Search for the cell housing the specified text and yield its (x, y) center coordinate. 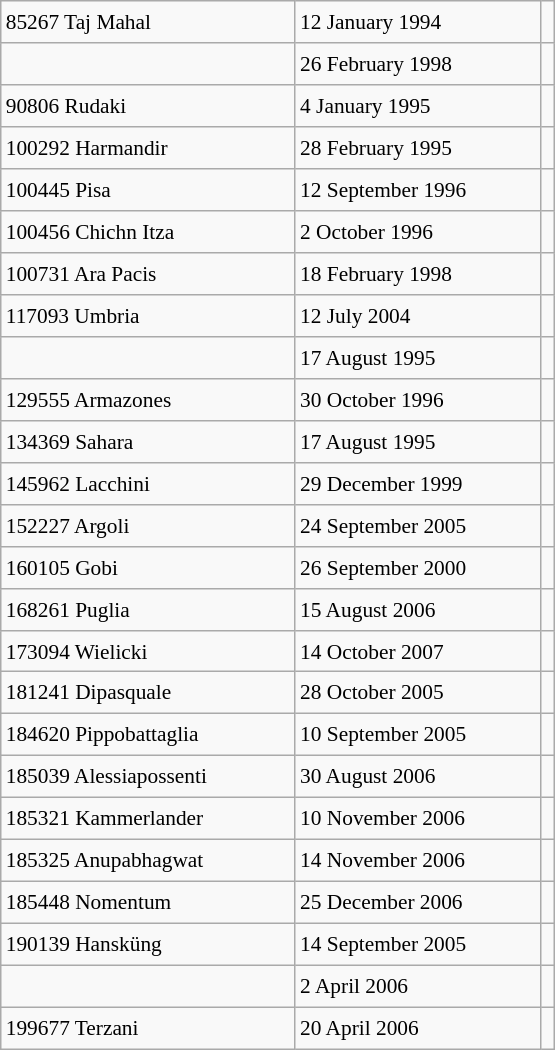
14 October 2007 (418, 651)
184620 Pippobattaglia (148, 735)
185448 Nomentum (148, 903)
4 January 1995 (418, 106)
117093 Umbria (148, 316)
181241 Dipasquale (148, 693)
18 February 1998 (418, 274)
160105 Gobi (148, 567)
30 August 2006 (418, 777)
145962 Lacchini (148, 483)
12 July 2004 (418, 316)
14 November 2006 (418, 861)
185039 Alessiapossenti (148, 777)
24 September 2005 (418, 525)
85267 Taj Mahal (148, 22)
2 April 2006 (418, 986)
10 September 2005 (418, 735)
100456 Chichn Itza (148, 232)
2 October 1996 (418, 232)
90806 Rudaki (148, 106)
28 February 1995 (418, 148)
100731 Ara Pacis (148, 274)
134369 Sahara (148, 441)
12 January 1994 (418, 22)
26 February 1998 (418, 64)
20 April 2006 (418, 1028)
15 August 2006 (418, 609)
185325 Anupabhagwat (148, 861)
26 September 2000 (418, 567)
30 October 1996 (418, 399)
152227 Argoli (148, 525)
29 December 1999 (418, 483)
129555 Armazones (148, 399)
199677 Terzani (148, 1028)
185321 Kammerlander (148, 819)
28 October 2005 (418, 693)
14 September 2005 (418, 945)
10 November 2006 (418, 819)
190139 Hansküng (148, 945)
100445 Pisa (148, 190)
12 September 1996 (418, 190)
168261 Puglia (148, 609)
173094 Wielicki (148, 651)
25 December 2006 (418, 903)
100292 Harmandir (148, 148)
